Provide the [X, Y] coordinate of the cell's center where the given text is located.  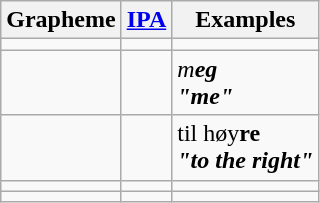
Examples [246, 20]
IPA [146, 20]
meg"me" [246, 82]
Grapheme [61, 20]
til høyre"to the right" [246, 148]
